Capture the cell that displays the provided text and extract its [x, y] central coordinate. 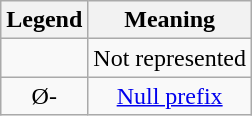
Meaning [170, 20]
Ø- [44, 96]
Not represented [170, 58]
Null prefix [170, 96]
Legend [44, 20]
